Search for the cell housing the specified text and yield its [x, y] center coordinate. 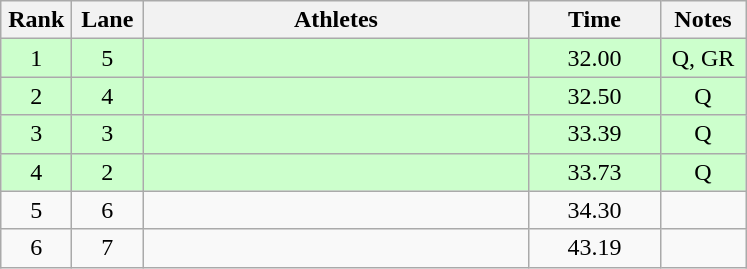
32.00 [594, 58]
34.30 [594, 210]
33.73 [594, 172]
43.19 [594, 248]
Time [594, 20]
Notes [703, 20]
32.50 [594, 96]
1 [36, 58]
Rank [36, 20]
Athletes [336, 20]
33.39 [594, 134]
Q, GR [703, 58]
7 [108, 248]
Lane [108, 20]
